Find where the given text appears and provide that cell's center as (X, Y) coordinate. 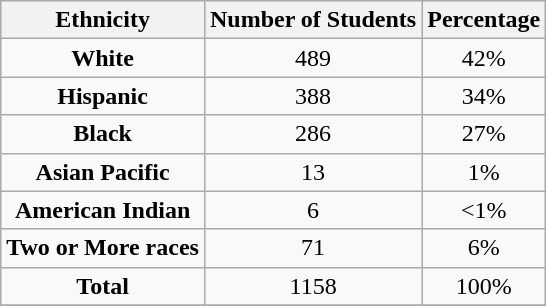
Asian Pacific (103, 172)
1% (484, 172)
6% (484, 248)
Percentage (484, 20)
6 (312, 210)
388 (312, 96)
489 (312, 58)
Black (103, 134)
1158 (312, 286)
13 (312, 172)
White (103, 58)
34% (484, 96)
Number of Students (312, 20)
American Indian (103, 210)
Two or More races (103, 248)
Hispanic (103, 96)
100% (484, 286)
Ethnicity (103, 20)
Total (103, 286)
27% (484, 134)
71 (312, 248)
42% (484, 58)
<1% (484, 210)
286 (312, 134)
